Return the (X, Y) coordinate for the center point of the cell that contains the specified text.  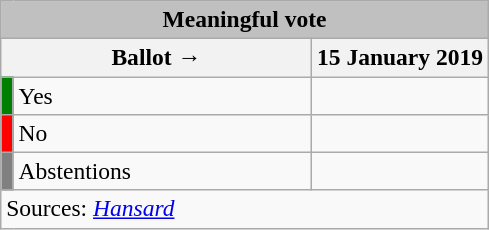
Ballot → (156, 57)
Abstentions (162, 171)
Meaningful vote (245, 19)
15 January 2019 (400, 57)
Sources: Hansard (245, 209)
No (162, 133)
Yes (162, 95)
